Search for the cell housing the specified text and yield its (X, Y) center coordinate. 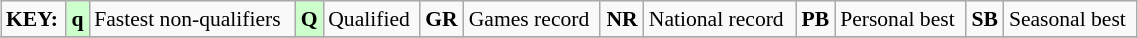
NR (622, 19)
Games record (532, 19)
KEY: (34, 19)
National record (720, 19)
PB (816, 19)
GR (442, 19)
Personal best (900, 19)
Fastest non-qualifiers (192, 19)
SB (985, 19)
q (78, 19)
Q (309, 19)
Qualified (371, 19)
Seasonal best (1070, 19)
